Determine the (X, Y) coordinate at the center of the cell enclosing the given text.  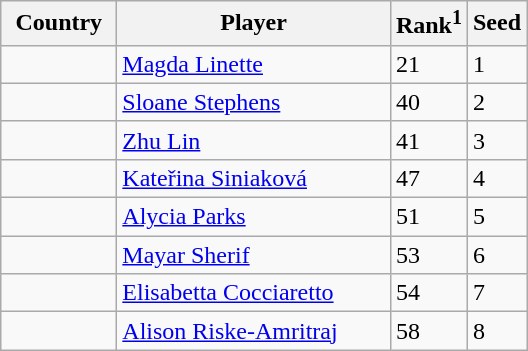
Alycia Parks (254, 217)
Alison Riske-Amritraj (254, 331)
Elisabetta Cocciaretto (254, 293)
1 (496, 64)
Zhu Lin (254, 140)
5 (496, 217)
6 (496, 255)
21 (428, 64)
58 (428, 331)
41 (428, 140)
Seed (496, 24)
Sloane Stephens (254, 102)
47 (428, 178)
Kateřina Siniaková (254, 178)
8 (496, 331)
54 (428, 293)
Country (59, 24)
3 (496, 140)
7 (496, 293)
53 (428, 255)
40 (428, 102)
Player (254, 24)
Magda Linette (254, 64)
Rank1 (428, 24)
Mayar Sherif (254, 255)
4 (496, 178)
51 (428, 217)
2 (496, 102)
